Determine the (x, y) coordinate at the center of the cell enclosing the given text.  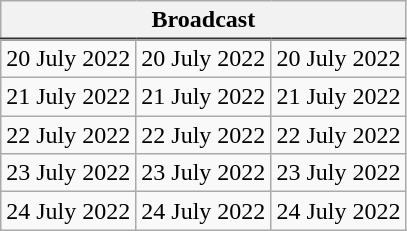
Broadcast (204, 20)
